For the text-containing cell, return its midpoint in (X, Y) coordinate format. 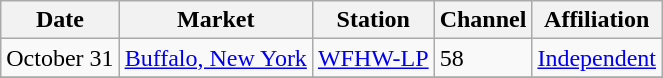
WFHW-LP (373, 58)
Station (373, 20)
Date (60, 20)
Channel (483, 20)
Independent (597, 58)
58 (483, 58)
October 31 (60, 58)
Buffalo, New York (216, 58)
Market (216, 20)
Affiliation (597, 20)
